Pinpoint the cell where the given text exists, returning its (X, Y) midpoint coordinate. 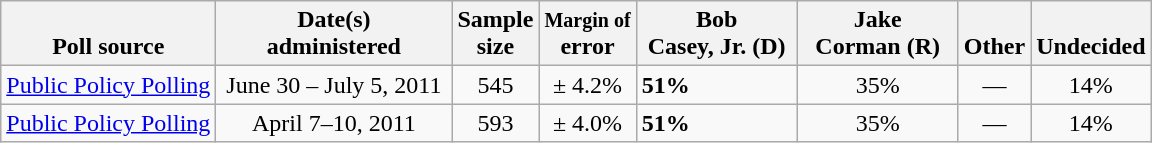
± 4.2% (588, 85)
545 (496, 85)
Margin oferror (588, 34)
Undecided (1091, 34)
Poll source (108, 34)
June 30 – July 5, 2011 (334, 85)
Date(s)administered (334, 34)
April 7–10, 2011 (334, 123)
Bob Casey, Jr. (D) (716, 34)
± 4.0% (588, 123)
Samplesize (496, 34)
Other (994, 34)
593 (496, 123)
JakeCorman (R) (878, 34)
